Detect which cell encompasses the target text, then output its (x, y) center coordinate. 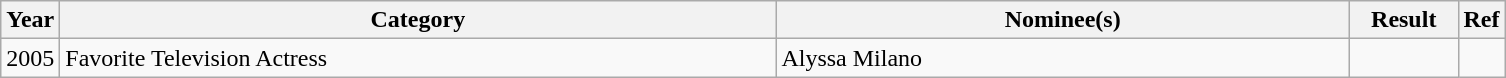
Nominee(s) (1063, 20)
Favorite Television Actress (418, 58)
Ref (1482, 20)
Year (30, 20)
Result (1404, 20)
Category (418, 20)
2005 (30, 58)
Alyssa Milano (1063, 58)
